Identify which cell holds the provided text, then report its (x, y) central coordinate. 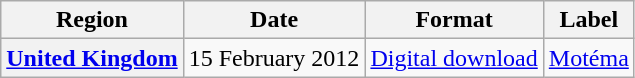
Region (92, 20)
Date (274, 20)
Format (454, 20)
Digital download (454, 58)
Motéma (588, 58)
Label (588, 20)
United Kingdom (92, 58)
15 February 2012 (274, 58)
